Determine the (X, Y) coordinate at the center of the cell enclosing the given text.  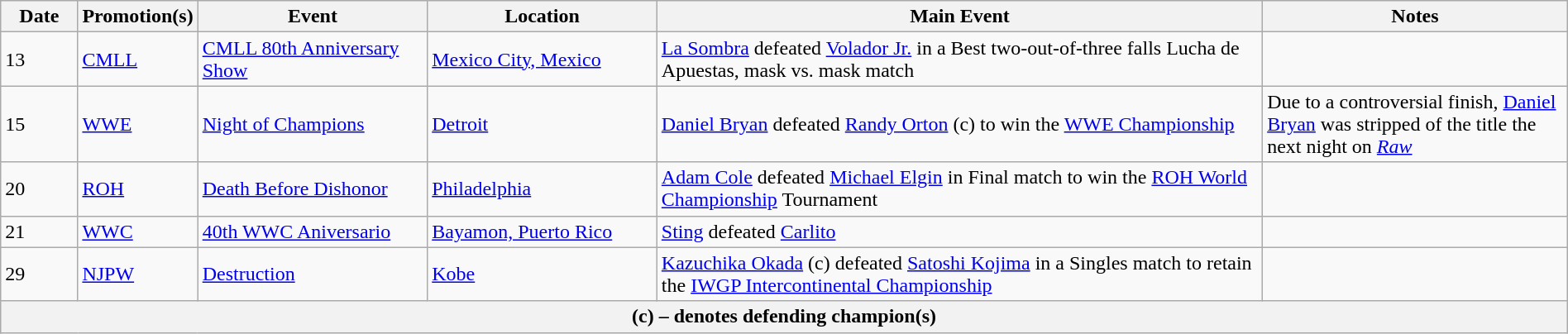
Promotion(s) (137, 17)
Due to a controversial finish, Daniel Bryan was stripped of the title the next night on Raw (1416, 124)
Kobe (543, 274)
WWE (137, 124)
CMLL 80th Anniversary Show (313, 60)
15 (40, 124)
Mexico City, Mexico (543, 60)
WWC (137, 231)
13 (40, 60)
Night of Champions (313, 124)
Daniel Bryan defeated Randy Orton (c) to win the WWE Championship (959, 124)
Main Event (959, 17)
ROH (137, 188)
Kazuchika Okada (c) defeated Satoshi Kojima in a Singles match to retain the IWGP Intercontinental Championship (959, 274)
(c) – denotes defending champion(s) (784, 317)
Sting defeated Carlito (959, 231)
NJPW (137, 274)
Location (543, 17)
Event (313, 17)
Detroit (543, 124)
Destruction (313, 274)
Death Before Dishonor (313, 188)
Adam Cole defeated Michael Elgin in Final match to win the ROH World Championship Tournament (959, 188)
21 (40, 231)
Notes (1416, 17)
20 (40, 188)
Philadelphia (543, 188)
40th WWC Aniversario (313, 231)
29 (40, 274)
La Sombra defeated Volador Jr. in a Best two-out-of-three falls Lucha de Apuestas, mask vs. mask match (959, 60)
CMLL (137, 60)
Date (40, 17)
Bayamon, Puerto Rico (543, 231)
